From the cell containing the given text, extract its center point as [x, y] coordinate. 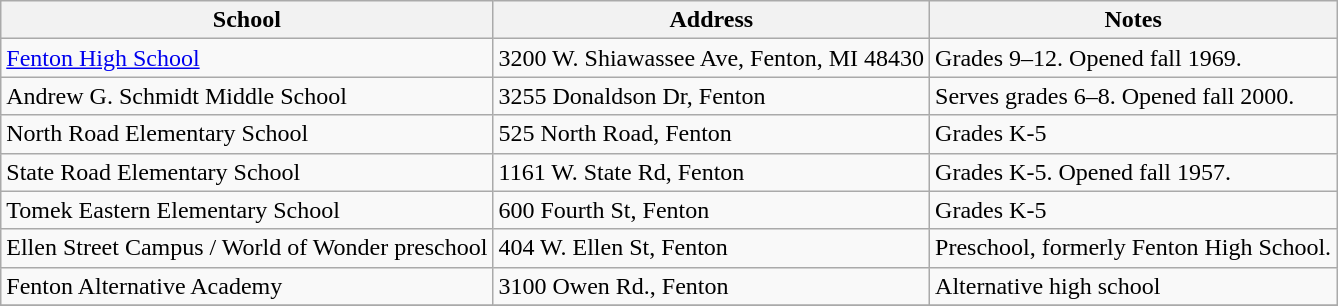
Fenton High School [247, 58]
Grades K-5. Opened fall 1957. [1134, 172]
Andrew G. Schmidt Middle School [247, 96]
Address [712, 20]
Ellen Street Campus / World of Wonder preschool [247, 248]
3255 Donaldson Dr, Fenton [712, 96]
3200 W. Shiawassee Ave, Fenton, MI 48430 [712, 58]
Fenton Alternative Academy [247, 286]
Preschool, formerly Fenton High School. [1134, 248]
Serves grades 6–8. Opened fall 2000. [1134, 96]
School [247, 20]
525 North Road, Fenton [712, 134]
State Road Elementary School [247, 172]
404 W. Ellen St, Fenton [712, 248]
Grades 9–12. Opened fall 1969. [1134, 58]
Notes [1134, 20]
North Road Elementary School [247, 134]
1161 W. State Rd, Fenton [712, 172]
Tomek Eastern Elementary School [247, 210]
600 Fourth St, Fenton [712, 210]
3100 Owen Rd., Fenton [712, 286]
Alternative high school [1134, 286]
